Identify which cell holds the provided text, then report its (x, y) central coordinate. 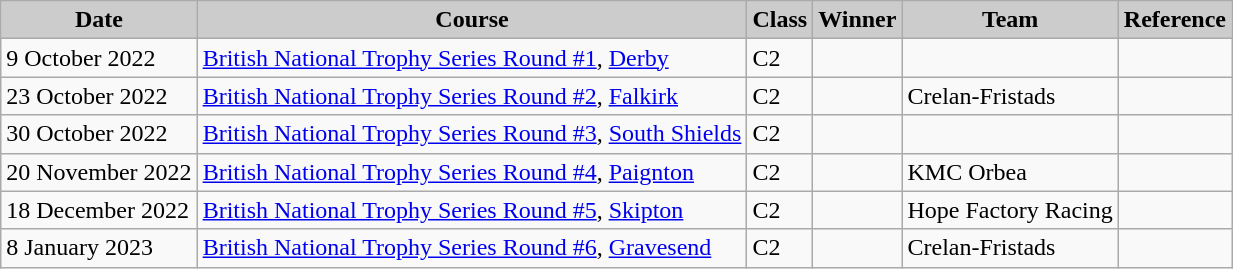
23 October 2022 (99, 96)
30 October 2022 (99, 134)
British National Trophy Series Round #2, Falkirk (472, 96)
8 January 2023 (99, 248)
Class (780, 20)
18 December 2022 (99, 210)
Reference (1174, 20)
British National Trophy Series Round #1, Derby (472, 58)
British National Trophy Series Round #3, South Shields (472, 134)
20 November 2022 (99, 172)
Hope Factory Racing (1010, 210)
Team (1010, 20)
British National Trophy Series Round #5, Skipton (472, 210)
KMC Orbea (1010, 172)
Course (472, 20)
Winner (858, 20)
British National Trophy Series Round #4, Paignton (472, 172)
Date (99, 20)
9 October 2022 (99, 58)
British National Trophy Series Round #6, Gravesend (472, 248)
